For the text-containing cell, return its midpoint in (x, y) coordinate format. 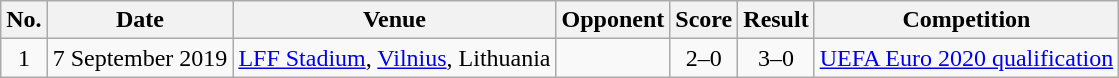
1 (24, 58)
2–0 (704, 58)
7 September 2019 (140, 58)
Venue (394, 20)
UEFA Euro 2020 qualification (966, 58)
3–0 (776, 58)
Result (776, 20)
Opponent (613, 20)
Competition (966, 20)
No. (24, 20)
Score (704, 20)
Date (140, 20)
LFF Stadium, Vilnius, Lithuania (394, 58)
